Determine the (X, Y) coordinate at the center of the cell enclosing the given text.  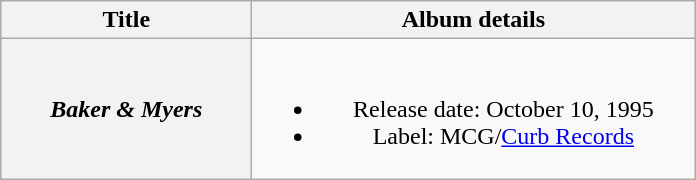
Release date: October 10, 1995Label: MCG/Curb Records (474, 109)
Album details (474, 20)
Title (126, 20)
Baker & Myers (126, 109)
